Detect which cell encompasses the target text, then output its [x, y] center coordinate. 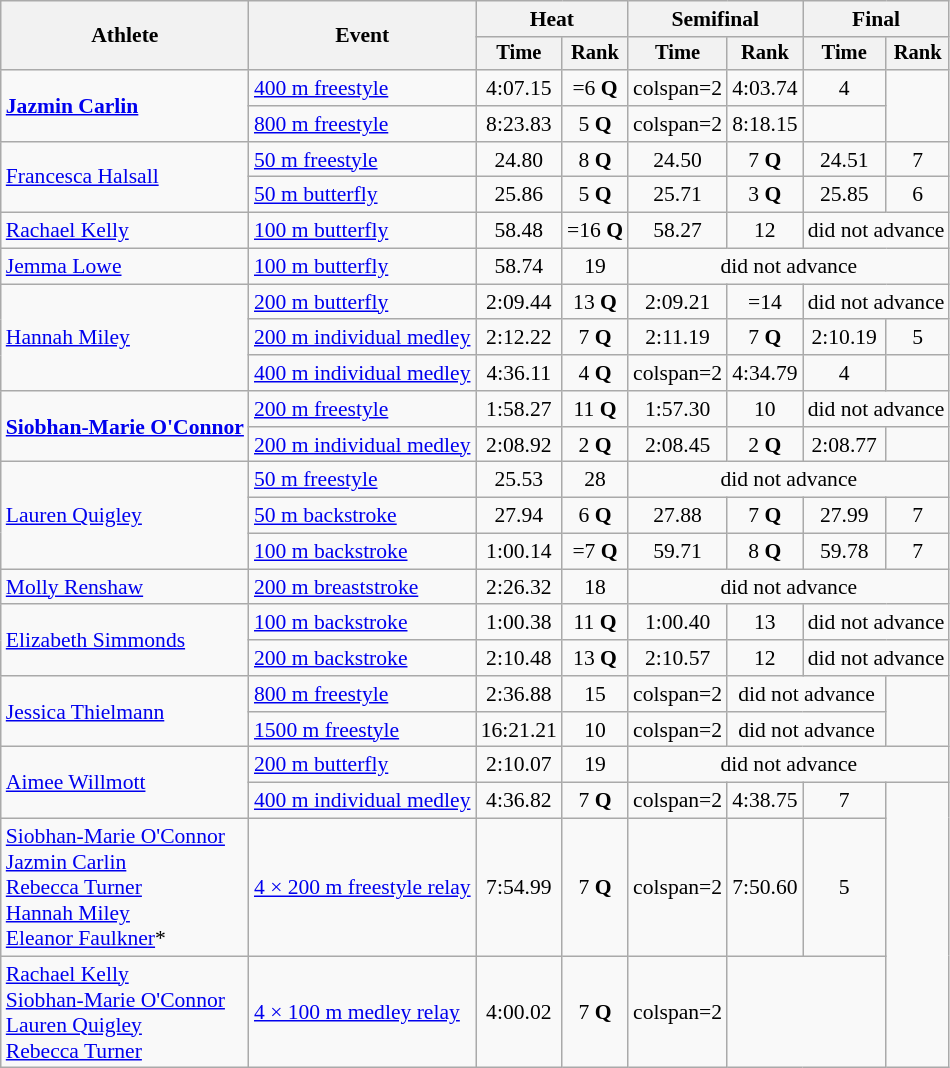
24.51 [844, 160]
2:26.32 [519, 587]
6 Q [595, 516]
2:10.48 [519, 658]
Siobhan-Marie O'Connor [125, 426]
Athlete [125, 36]
8:23.83 [519, 124]
Siobhan-Marie O'ConnorJazmin CarlinRebecca TurnerHannah MileyEleanor Faulkner* [125, 888]
13 [764, 623]
1:00.38 [519, 623]
4 Q [595, 373]
4:07.15 [519, 88]
4:00.02 [519, 1012]
2:09.44 [519, 302]
=14 [764, 302]
27.94 [519, 516]
2:10.19 [844, 338]
2:09.21 [678, 302]
1:58.27 [519, 409]
27.99 [844, 516]
400 m freestyle [362, 88]
Rachael KellySiobhan-Marie O'ConnorLauren QuigleyRebecca Turner [125, 1012]
Francesca Halsall [125, 178]
=7 Q [595, 552]
8:18.15 [764, 124]
200 m backstroke [362, 658]
Event [362, 36]
3 Q [764, 195]
25.53 [519, 480]
200 m breaststroke [362, 587]
18 [595, 587]
7:50.60 [764, 888]
1500 m freestyle [362, 730]
1:00.14 [519, 552]
27.88 [678, 516]
2:10.07 [519, 765]
58.74 [519, 267]
16:21.21 [519, 730]
Rachael Kelly [125, 231]
2:36.88 [519, 694]
2:08.45 [678, 445]
50 m backstroke [362, 516]
24.50 [678, 160]
2:11.19 [678, 338]
58.27 [678, 231]
=16 Q [595, 231]
Jemma Lowe [125, 267]
2:10.57 [678, 658]
24.80 [519, 160]
50 m butterfly [362, 195]
4:03.74 [764, 88]
Molly Renshaw [125, 587]
200 m freestyle [362, 409]
Aimee Willmott [125, 782]
4:36.82 [519, 801]
58.48 [519, 231]
1:57.30 [678, 409]
4:38.75 [764, 801]
4 × 100 m medley relay [362, 1012]
2:12.22 [519, 338]
25.85 [844, 195]
4:36.11 [519, 373]
2:08.92 [519, 445]
Jessica Thielmann [125, 712]
Semifinal [716, 19]
Final [876, 19]
28 [595, 480]
2:08.77 [844, 445]
1:00.40 [678, 623]
=6 Q [595, 88]
25.86 [519, 195]
6 [918, 195]
4 × 200 m freestyle relay [362, 888]
Jazmin Carlin [125, 106]
4:34.79 [764, 373]
Elizabeth Simmonds [125, 640]
25.71 [678, 195]
Lauren Quigley [125, 516]
7:54.99 [519, 888]
59.71 [678, 552]
Heat [552, 19]
59.78 [844, 552]
Hannah Miley [125, 338]
15 [595, 694]
